Locate the cell with the specified text and output its [x, y] center coordinate. 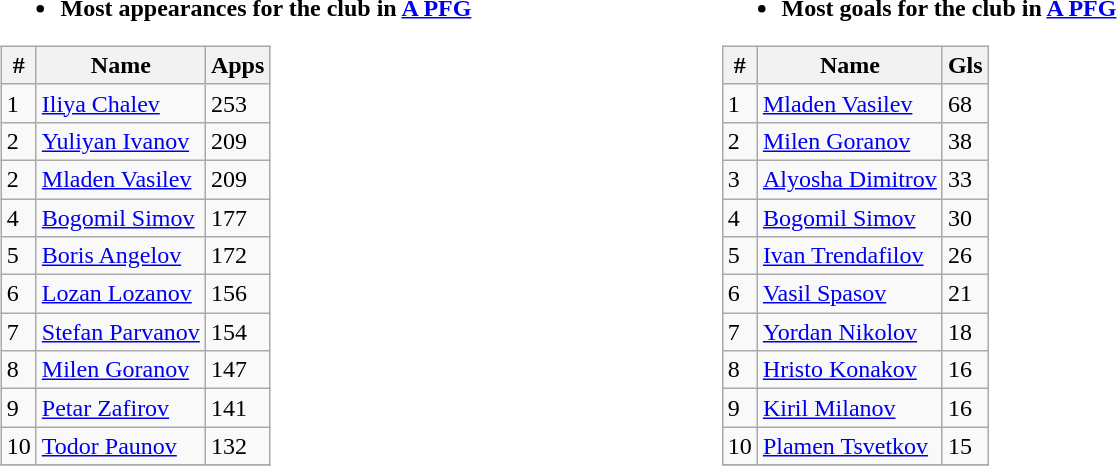
Kiril Milanov [850, 408]
253 [237, 103]
Ivan Trendafilov [850, 256]
18 [965, 332]
33 [965, 179]
15 [965, 446]
Todor Paunov [120, 446]
68 [965, 103]
172 [237, 256]
Yuliyan Ivanov [120, 141]
26 [965, 256]
3 [740, 179]
Iliya Chalev [120, 103]
Plamen Tsvetkov [850, 446]
Alyosha Dimitrov [850, 179]
Hristo Konakov [850, 370]
38 [965, 141]
132 [237, 446]
30 [965, 217]
147 [237, 370]
21 [965, 294]
154 [237, 332]
Apps [237, 65]
177 [237, 217]
Stefan Parvanov [120, 332]
141 [237, 408]
Lozan Lozanov [120, 294]
Petar Zafirov [120, 408]
156 [237, 294]
Vasil Spasov [850, 294]
Gls [965, 65]
Yordan Nikolov [850, 332]
Boris Angelov [120, 256]
